Pinpoint the cell where the given text exists, returning its [X, Y] midpoint coordinate. 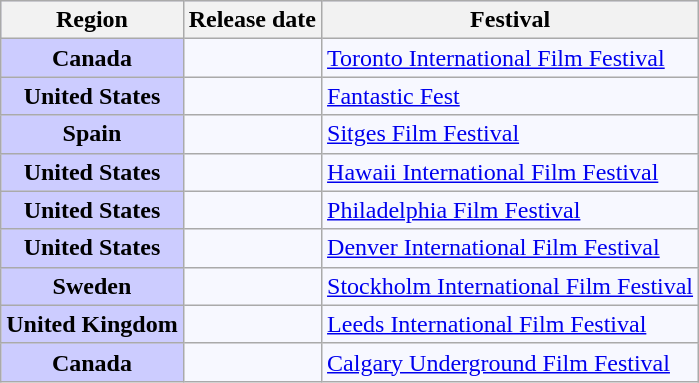
United Kingdom [92, 324]
Leeds International Film Festival [510, 324]
Sitges Film Festival [510, 134]
Philadelphia Film Festival [510, 210]
Festival [510, 20]
Fantastic Fest [510, 96]
Toronto International Film Festival [510, 58]
Sweden [92, 286]
Spain [92, 134]
Denver International Film Festival [510, 248]
Hawaii International Film Festival [510, 172]
Region [92, 20]
Stockholm International Film Festival [510, 286]
Calgary Underground Film Festival [510, 362]
Release date [252, 20]
